Identify which cell holds the provided text, then report its (X, Y) central coordinate. 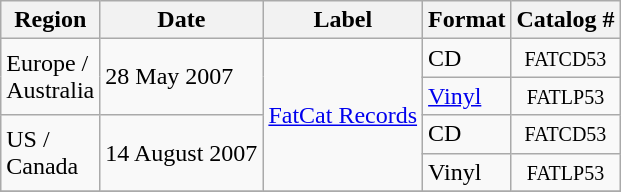
US / Canada (50, 153)
28 May 2007 (182, 77)
Label (343, 20)
Format (467, 20)
FatCat Records (343, 115)
Date (182, 20)
Region (50, 20)
Catalog # (566, 20)
Europe / Australia (50, 77)
14 August 2007 (182, 153)
